Extract the [X, Y] coordinate from the center of the cell holding the provided text.  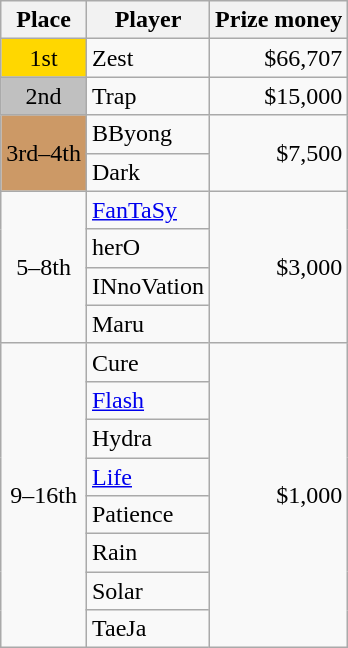
Dark [148, 172]
Hydra [148, 438]
9–16th [44, 495]
3rd–4th [44, 153]
INnoVation [148, 286]
$66,707 [279, 58]
Cure [148, 362]
Solar [148, 591]
Life [148, 477]
Flash [148, 400]
Rain [148, 553]
Zest [148, 58]
TaeJa [148, 629]
$3,000 [279, 267]
herO [148, 248]
5–8th [44, 267]
FanTaSy [148, 210]
$15,000 [279, 96]
Prize money [279, 20]
Patience [148, 515]
Maru [148, 324]
BByong [148, 134]
Place [44, 20]
Trap [148, 96]
1st [44, 58]
Player [148, 20]
$1,000 [279, 495]
2nd [44, 96]
$7,500 [279, 153]
